Pinpoint the cell where the given text exists, returning its [x, y] midpoint coordinate. 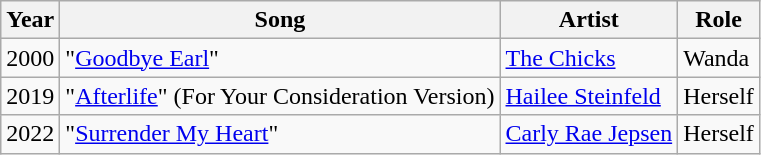
The Chicks [589, 58]
2000 [30, 58]
Wanda [719, 58]
"Surrender My Heart" [280, 134]
Hailee Steinfeld [589, 96]
2019 [30, 96]
Artist [589, 20]
Year [30, 20]
2022 [30, 134]
"Afterlife" (For Your Consideration Version) [280, 96]
"Goodbye Earl" [280, 58]
Carly Rae Jepsen [589, 134]
Song [280, 20]
Role [719, 20]
